Search for the cell housing the specified text and yield its [x, y] center coordinate. 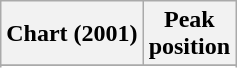
Peakposition [189, 34]
Chart (2001) [72, 34]
